Determine the [x, y] coordinate at the center of the cell enclosing the given text.  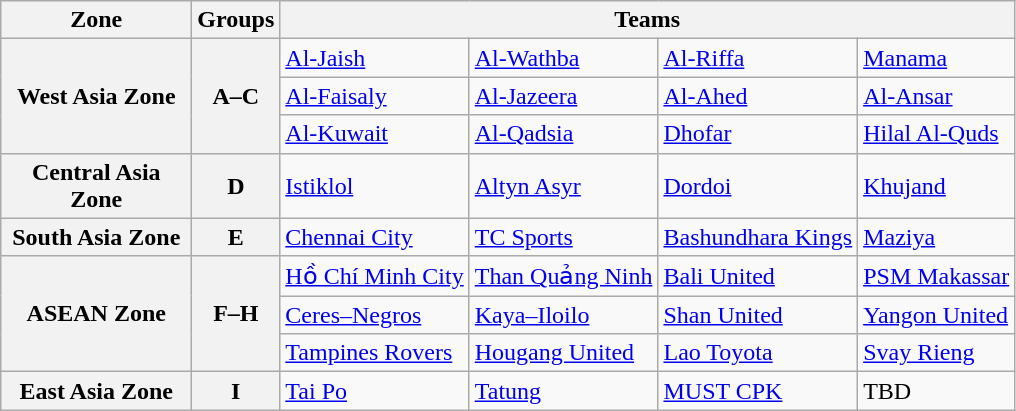
I [236, 391]
Teams [648, 20]
Al-Wathba [564, 58]
PSM Makassar [936, 276]
E [236, 237]
Chennai City [374, 237]
A–C [236, 96]
Bashundhara Kings [758, 237]
Khujand [936, 186]
Bali United [758, 276]
D [236, 186]
Al-Jazeera [564, 96]
Al-Kuwait [374, 134]
Zone [96, 20]
Shan United [758, 315]
Hồ Chí Minh City [374, 276]
Ceres–Negros [374, 315]
TC Sports [564, 237]
Kaya–Iloilo [564, 315]
Yangon United [936, 315]
Al-Ansar [936, 96]
Maziya [936, 237]
West Asia Zone [96, 96]
Hougang United [564, 353]
Al-Qadsia [564, 134]
Central Asia Zone [96, 186]
Svay Rieng [936, 353]
ASEAN Zone [96, 314]
Altyn Asyr [564, 186]
Tatung [564, 391]
Hilal Al-Quds [936, 134]
Al-Ahed [758, 96]
Tampines Rovers [374, 353]
F–H [236, 314]
East Asia Zone [96, 391]
Lao Toyota [758, 353]
MUST CPK [758, 391]
TBD [936, 391]
Manama [936, 58]
Tai Po [374, 391]
Istiklol [374, 186]
South Asia Zone [96, 237]
Dordoi [758, 186]
Al-Faisaly [374, 96]
Al-Jaish [374, 58]
Dhofar [758, 134]
Than Quảng Ninh [564, 276]
Groups [236, 20]
Al-Riffa [758, 58]
